Provide the [X, Y] coordinate of the cell's center where the given text is located.  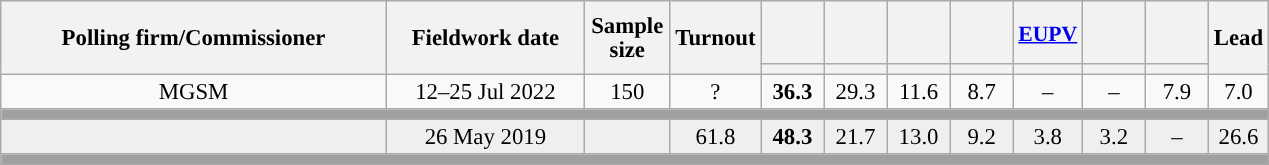
7.0 [1238, 92]
48.3 [792, 138]
Sample size [627, 38]
Lead [1238, 38]
EUPV [1048, 32]
Turnout [716, 38]
26.6 [1238, 138]
9.2 [982, 138]
Fieldwork date [485, 38]
61.8 [716, 138]
MGSM [194, 92]
26 May 2019 [485, 138]
11.6 [918, 92]
3.2 [1114, 138]
Polling firm/Commissioner [194, 38]
29.3 [856, 92]
13.0 [918, 138]
150 [627, 92]
3.8 [1048, 138]
12–25 Jul 2022 [485, 92]
7.9 [1176, 92]
8.7 [982, 92]
? [716, 92]
21.7 [856, 138]
36.3 [792, 92]
